Detect which cell encompasses the target text, then output its (x, y) center coordinate. 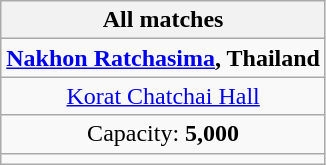
Nakhon Ratchasima, Thailand (164, 58)
Korat Chatchai Hall (164, 96)
Capacity: 5,000 (164, 134)
All matches (164, 20)
